Search for the cell housing the specified text and yield its (X, Y) center coordinate. 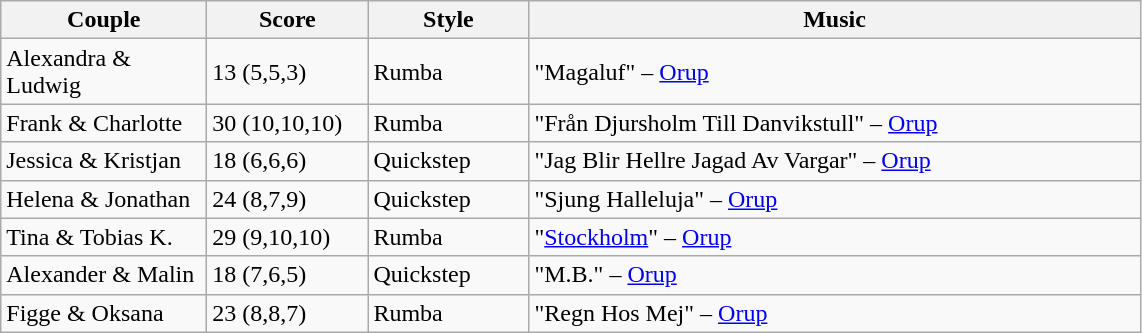
Frank & Charlotte (104, 123)
Style (448, 20)
29 (9,10,10) (288, 237)
"Sjung Halleluja" – Orup (834, 199)
"Regn Hos Mej" – Orup (834, 313)
18 (7,6,5) (288, 275)
30 (10,10,10) (288, 123)
Helena & Jonathan (104, 199)
24 (8,7,9) (288, 199)
Tina & Tobias K. (104, 237)
Figge & Oksana (104, 313)
"Stockholm" – Orup (834, 237)
"Magaluf" – Orup (834, 72)
Score (288, 20)
13 (5,5,3) (288, 72)
Alexandra & Ludwig (104, 72)
"Från Djursholm Till Danvikstull" – Orup (834, 123)
"Jag Blir Hellre Jagad Av Vargar" – Orup (834, 161)
Music (834, 20)
18 (6,6,6) (288, 161)
Alexander & Malin (104, 275)
Jessica & Kristjan (104, 161)
"M.B." – Orup (834, 275)
Couple (104, 20)
23 (8,8,7) (288, 313)
